Capture the cell that displays the provided text and extract its [X, Y] central coordinate. 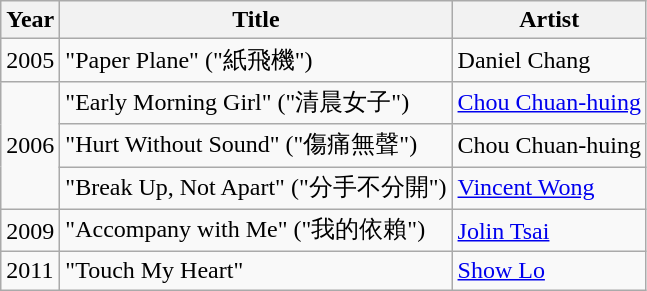
2011 [30, 271]
"Touch My Heart" [256, 271]
"Hurt Without Sound" ("傷痛無聲") [256, 146]
"Early Morning Girl" ("清晨女子") [256, 102]
Title [256, 20]
Jolin Tsai [549, 230]
"Paper Plane" ("紙飛機") [256, 60]
Daniel Chang [549, 60]
2005 [30, 60]
Vincent Wong [549, 188]
Show Lo [549, 271]
"Accompany with Me" ("我的依賴") [256, 230]
"Break Up, Not Apart" ("分手不分開") [256, 188]
Artist [549, 20]
2009 [30, 230]
Year [30, 20]
2006 [30, 145]
